Capture the cell that displays the provided text and extract its [x, y] central coordinate. 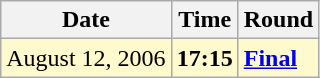
Date [86, 20]
Final [278, 58]
17:15 [204, 58]
Time [204, 20]
Round [278, 20]
August 12, 2006 [86, 58]
